From the cell containing the given text, extract its center point as (X, Y) coordinate. 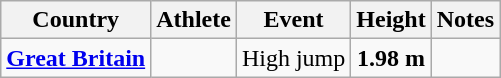
Event (293, 20)
Country (76, 20)
Great Britain (76, 58)
Height (391, 20)
High jump (293, 58)
Athlete (194, 20)
1.98 m (391, 58)
Notes (465, 20)
